Find where the given text appears and provide that cell's center as (x, y) coordinate. 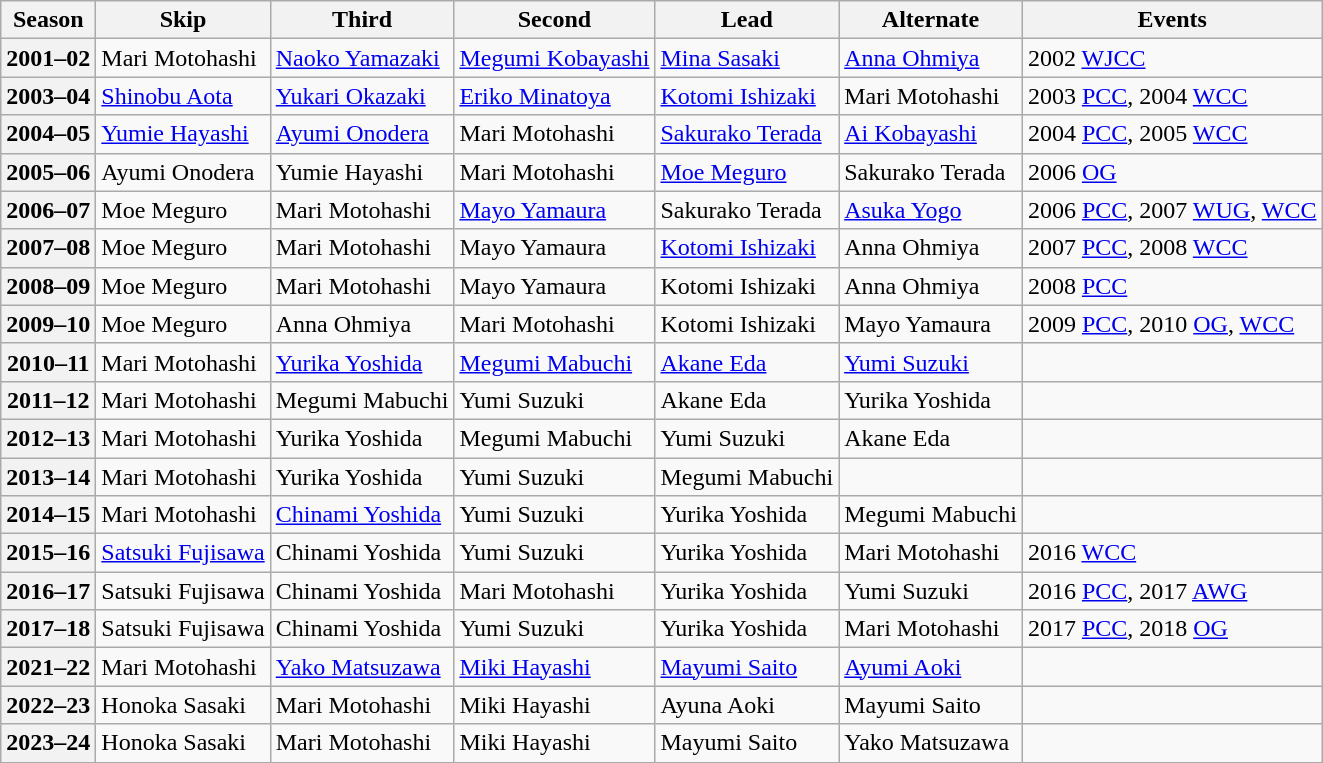
2013–14 (48, 477)
2002 WJCC (1172, 58)
Naoko Yamazaki (362, 58)
Shinobu Aota (183, 96)
2009–10 (48, 324)
2006 PCC, 2007 WUG, WCC (1172, 210)
2003 PCC, 2004 WCC (1172, 96)
2021–22 (48, 667)
2016 WCC (1172, 553)
2001–02 (48, 58)
Eriko Minatoya (554, 96)
Alternate (931, 20)
Ayumi Aoki (931, 667)
Ayuna Aoki (747, 705)
2005–06 (48, 172)
2007 PCC, 2008 WCC (1172, 248)
2010–11 (48, 362)
2004–05 (48, 134)
2016 PCC, 2017 AWG (1172, 591)
2008 PCC (1172, 286)
Mina Sasaki (747, 58)
2004 PCC, 2005 WCC (1172, 134)
2016–17 (48, 591)
Third (362, 20)
2017 PCC, 2018 OG (1172, 629)
Asuka Yogo (931, 210)
Lead (747, 20)
Events (1172, 20)
2006 OG (1172, 172)
2006–07 (48, 210)
2014–15 (48, 515)
2023–24 (48, 743)
2003–04 (48, 96)
Yukari Okazaki (362, 96)
Ai Kobayashi (931, 134)
2009 PCC, 2010 OG, WCC (1172, 324)
2015–16 (48, 553)
2022–23 (48, 705)
2007–08 (48, 248)
Megumi Kobayashi (554, 58)
Second (554, 20)
2008–09 (48, 286)
2011–12 (48, 400)
Season (48, 20)
2012–13 (48, 438)
2017–18 (48, 629)
Skip (183, 20)
